Pinpoint the cell where the given text exists, returning its [x, y] midpoint coordinate. 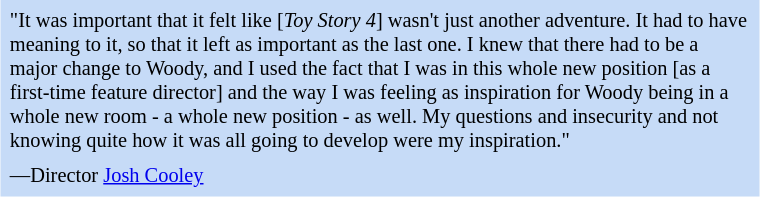
—Director Josh Cooley [380, 176]
